Return the [X, Y] coordinate for the center point of the cell that contains the specified text.  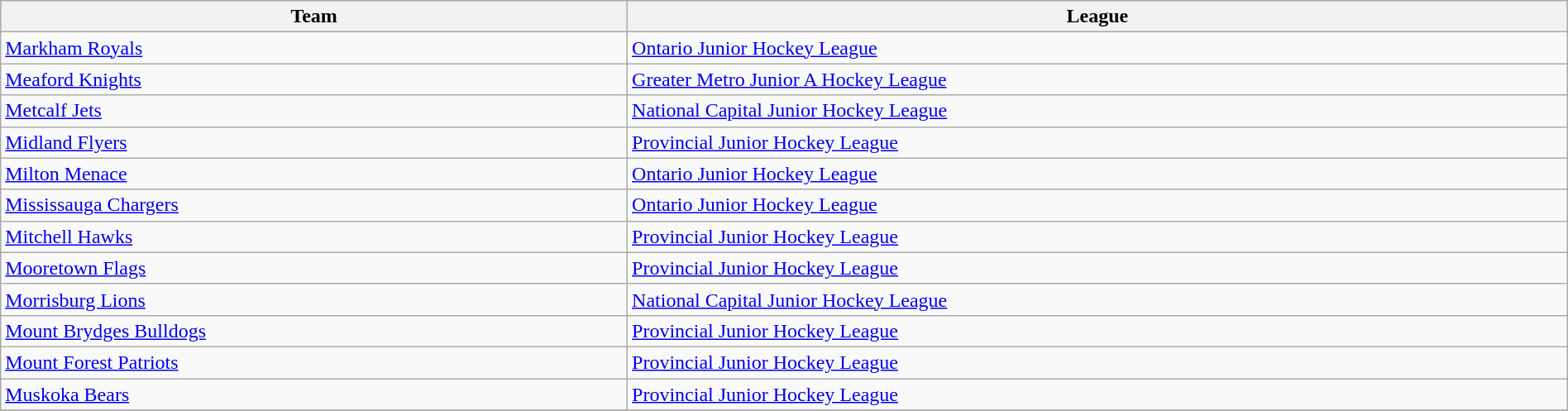
Markham Royals [314, 48]
Mississauga Chargers [314, 205]
Mooretown Flags [314, 268]
Team [314, 17]
League [1098, 17]
Mount Forest Patriots [314, 362]
Greater Metro Junior A Hockey League [1098, 79]
Morrisburg Lions [314, 299]
Metcalf Jets [314, 111]
Milton Menace [314, 174]
Midland Flyers [314, 142]
Mount Brydges Bulldogs [314, 331]
Mitchell Hawks [314, 237]
Muskoka Bears [314, 394]
Meaford Knights [314, 79]
